Extract the (x, y) coordinate from the center of the cell holding the provided text.  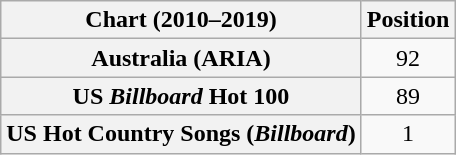
US Hot Country Songs (Billboard) (181, 134)
Chart (2010–2019) (181, 20)
1 (408, 134)
89 (408, 96)
92 (408, 58)
US Billboard Hot 100 (181, 96)
Australia (ARIA) (181, 58)
Position (408, 20)
